Identify which cell holds the provided text, then report its (X, Y) central coordinate. 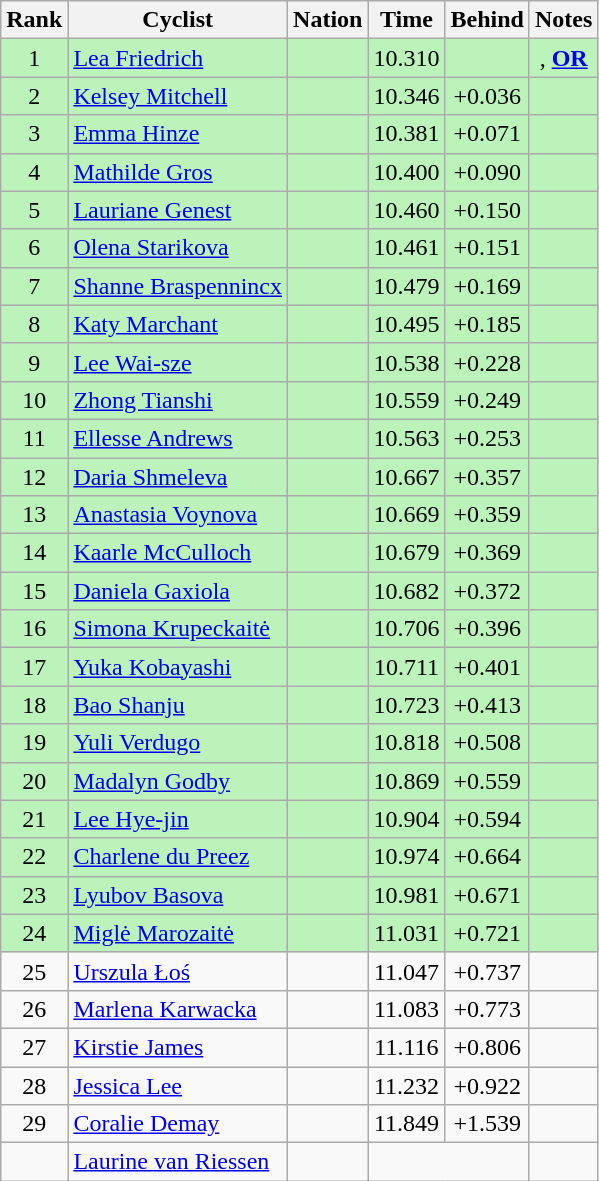
Kelsey Mitchell (178, 96)
Nation (328, 20)
+0.369 (487, 553)
11.047 (406, 971)
14 (34, 553)
12 (34, 477)
Daria Shmeleva (178, 477)
28 (34, 1085)
10.869 (406, 781)
10.460 (406, 210)
20 (34, 781)
Lea Friedrich (178, 58)
15 (34, 591)
+0.150 (487, 210)
10.495 (406, 324)
10.479 (406, 286)
10.461 (406, 248)
+0.671 (487, 895)
13 (34, 515)
24 (34, 933)
10.400 (406, 172)
11.083 (406, 1009)
25 (34, 971)
10.559 (406, 400)
Cyclist (178, 20)
Yuka Kobayashi (178, 667)
1 (34, 58)
+0.253 (487, 438)
Olena Starikova (178, 248)
+0.594 (487, 819)
29 (34, 1124)
10.706 (406, 629)
8 (34, 324)
+0.721 (487, 933)
10.667 (406, 477)
Notes (563, 20)
26 (34, 1009)
+0.737 (487, 971)
11.232 (406, 1085)
+0.396 (487, 629)
7 (34, 286)
Charlene du Preez (178, 857)
10 (34, 400)
11.031 (406, 933)
11.116 (406, 1047)
+0.922 (487, 1085)
Coralie Demay (178, 1124)
Zhong Tianshi (178, 400)
10.818 (406, 743)
10.381 (406, 134)
Mathilde Gros (178, 172)
+0.559 (487, 781)
Daniela Gaxiola (178, 591)
22 (34, 857)
Emma Hinze (178, 134)
10.346 (406, 96)
10.974 (406, 857)
+0.401 (487, 667)
10.679 (406, 553)
+0.508 (487, 743)
10.723 (406, 705)
Yuli Verdugo (178, 743)
+0.664 (487, 857)
Urszula Łoś (178, 971)
23 (34, 895)
10.563 (406, 438)
Madalyn Godby (178, 781)
Shanne Braspennincx (178, 286)
+0.185 (487, 324)
Rank (34, 20)
27 (34, 1047)
Lee Wai-sze (178, 362)
11 (34, 438)
+0.036 (487, 96)
+0.806 (487, 1047)
, OR (563, 58)
Lyubov Basova (178, 895)
11.849 (406, 1124)
Time (406, 20)
+0.372 (487, 591)
17 (34, 667)
Ellesse Andrews (178, 438)
+0.357 (487, 477)
Miglė Marozaitė (178, 933)
Lee Hye-jin (178, 819)
+0.071 (487, 134)
+1.539 (487, 1124)
21 (34, 819)
Anastasia Voynova (178, 515)
10.981 (406, 895)
+0.413 (487, 705)
10.669 (406, 515)
10.711 (406, 667)
10.538 (406, 362)
Jessica Lee (178, 1085)
19 (34, 743)
Katy Marchant (178, 324)
Laurine van Riessen (178, 1162)
+0.151 (487, 248)
10.682 (406, 591)
18 (34, 705)
16 (34, 629)
+0.359 (487, 515)
Marlena Karwacka (178, 1009)
Lauriane Genest (178, 210)
6 (34, 248)
3 (34, 134)
4 (34, 172)
+0.169 (487, 286)
+0.090 (487, 172)
10.904 (406, 819)
Kaarle McCulloch (178, 553)
Simona Krupeckaitė (178, 629)
2 (34, 96)
+0.228 (487, 362)
Bao Shanju (178, 705)
9 (34, 362)
5 (34, 210)
+0.773 (487, 1009)
10.310 (406, 58)
+0.249 (487, 400)
Behind (487, 20)
Kirstie James (178, 1047)
